Provide the [X, Y] coordinate of the cell's center where the given text is located.  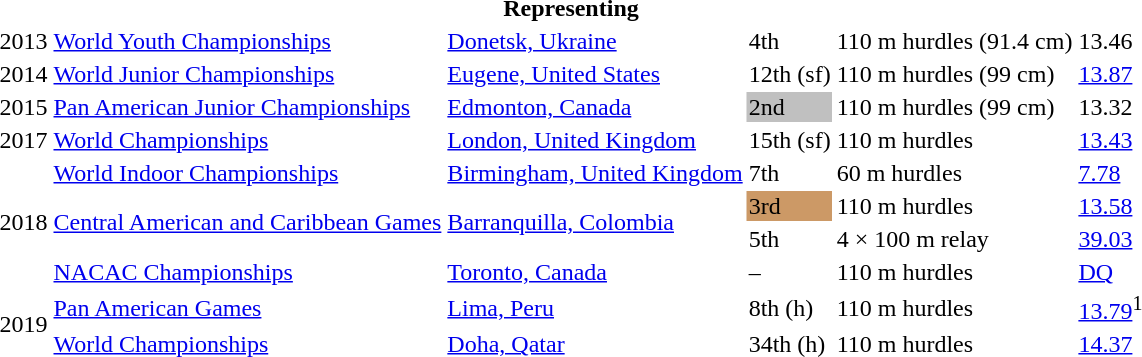
Lima, Peru [595, 308]
60 m hurdles [954, 173]
7th [790, 173]
World Youth Championships [248, 41]
Toronto, Canada [595, 272]
Barranquilla, Colombia [595, 222]
15th (sf) [790, 140]
Pan American Junior Championships [248, 107]
World Junior Championships [248, 74]
4th [790, 41]
5th [790, 239]
World Indoor Championships [248, 173]
London, United Kingdom [595, 140]
Birmingham, United Kingdom [595, 173]
Edmonton, Canada [595, 107]
Eugene, United States [595, 74]
8th (h) [790, 308]
2nd [790, 107]
NACAC Championships [248, 272]
Central American and Caribbean Games [248, 222]
World Championships [248, 140]
Donetsk, Ukraine [595, 41]
3rd [790, 206]
– [790, 272]
Pan American Games [248, 308]
110 m hurdles (91.4 cm) [954, 41]
12th (sf) [790, 74]
4 × 100 m relay [954, 239]
